Determine the [x, y] coordinate at the center of the cell enclosing the given text.  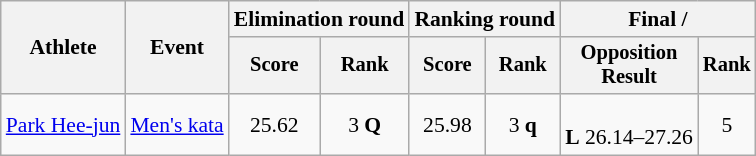
3 q [522, 124]
Athlete [64, 48]
5 [727, 124]
OppositionResult [629, 66]
Event [176, 48]
3 Q [364, 124]
Ranking round [484, 19]
25.98 [447, 124]
Final / [658, 19]
Elimination round [320, 19]
Park Hee-jun [64, 124]
Men's kata [176, 124]
25.62 [274, 124]
L 26.14–27.26 [629, 124]
